Scan for the cell matching the given text and deliver its (X, Y) coordinate at center. 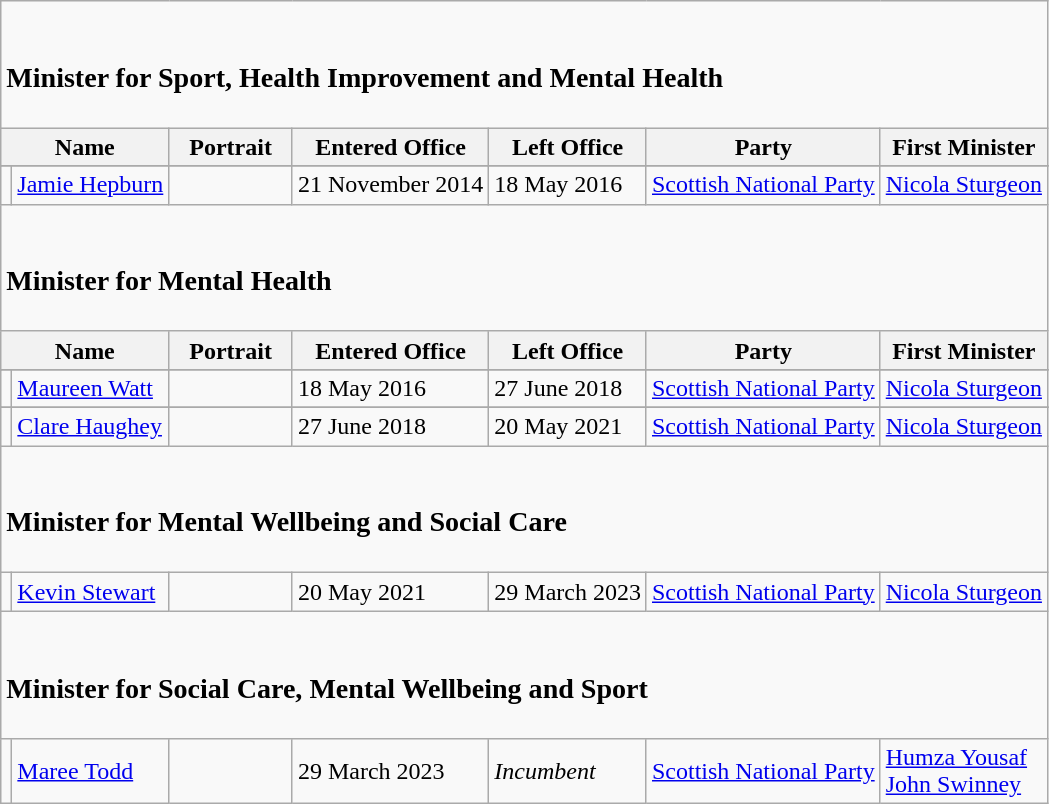
Jamie Hepburn (90, 185)
Minister for Social Care, Mental Wellbeing and Sport (524, 674)
Maureen Watt (90, 388)
Minister for Sport, Health Improvement and Mental Health (524, 64)
Humza YousafJohn Swinney (964, 770)
Clare Haughey (90, 426)
Minister for Mental Wellbeing and Social Care (524, 510)
Incumbent (568, 770)
21 November 2014 (390, 185)
Minister for Mental Health (524, 268)
Kevin Stewart (90, 592)
Maree Todd (90, 770)
